Locate the cell with the specified text and output its (x, y) center coordinate. 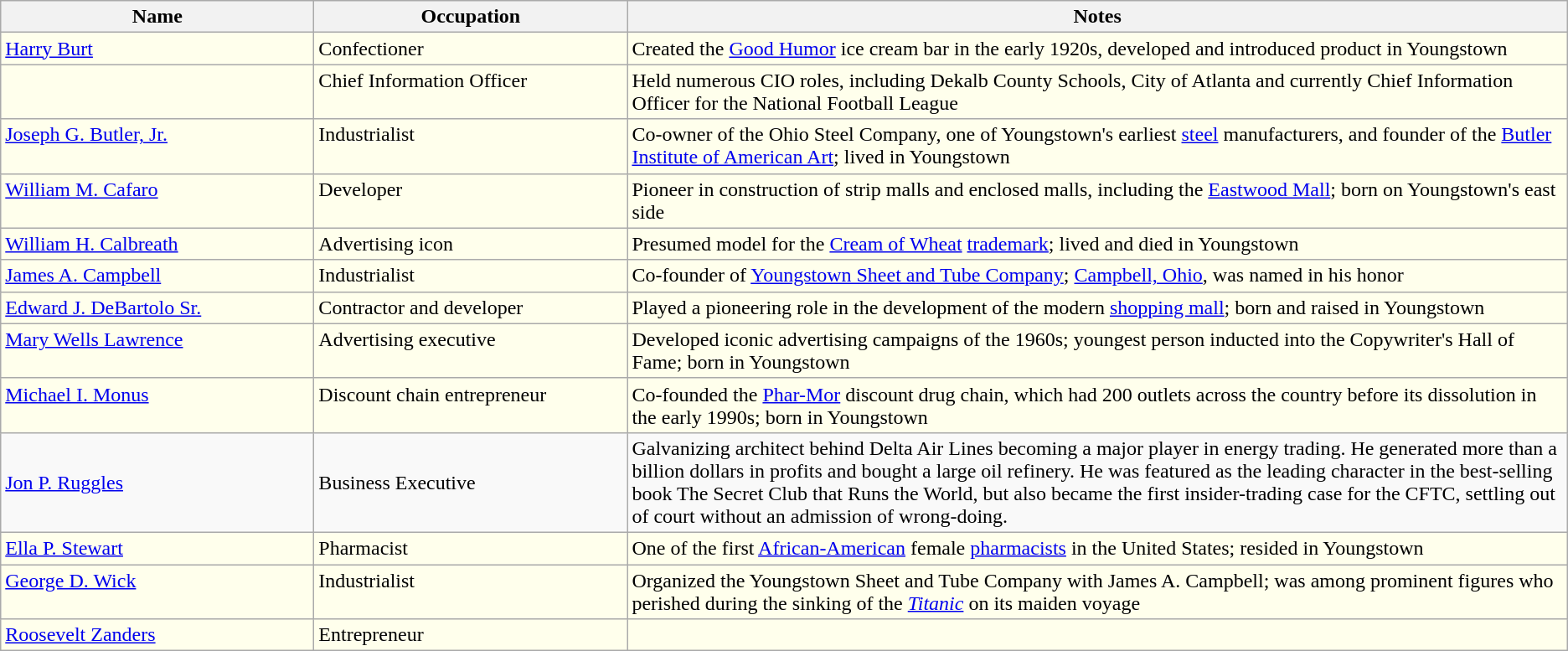
Co-founded the Phar-Mor discount drug chain, which had 200 outlets across the country before its dissolution in the early 1990s; born in Youngstown (1097, 406)
Pioneer in construction of strip malls and enclosed malls, including the Eastwood Mall; born on Youngstown's east side (1097, 201)
Played a pioneering role in the development of the modern shopping mall; born and raised in Youngstown (1097, 307)
George D. Wick (157, 592)
Advertising icon (471, 244)
Michael I. Monus (157, 406)
Held numerous CIO roles, including Dekalb County Schools, City of Atlanta and currently Chief Information Officer for the National Football League (1097, 92)
Confectioner (471, 49)
Joseph G. Butler, Jr. (157, 146)
Discount chain entrepreneur (471, 406)
Mary Wells Lawrence (157, 350)
Co-founder of Youngstown Sheet and Tube Company; Campbell, Ohio, was named in his honor (1097, 276)
Edward J. DeBartolo Sr. (157, 307)
Created the Good Humor ice cream bar in the early 1920s, developed and introduced product in Youngstown (1097, 49)
Chief Information Officer (471, 92)
Notes (1097, 17)
Occupation (471, 17)
Presumed model for the Cream of Wheat trademark; lived and died in Youngstown (1097, 244)
Advertising executive (471, 350)
Contractor and developer (471, 307)
Pharmacist (471, 548)
Name (157, 17)
Ella P. Stewart (157, 548)
Harry Burt (157, 49)
William M. Cafaro (157, 201)
William H. Calbreath (157, 244)
Jon P. Ruggles (157, 483)
Business Executive (471, 483)
James A. Campbell (157, 276)
One of the first African-American female pharmacists in the United States; resided in Youngstown (1097, 548)
Developed iconic advertising campaigns of the 1960s; youngest person inducted into the Copywriter's Hall of Fame; born in Youngstown (1097, 350)
Developer (471, 201)
Entrepreneur (471, 635)
Roosevelt Zanders (157, 635)
